Determine the (x, y) coordinate at the center of the cell enclosing the given text.  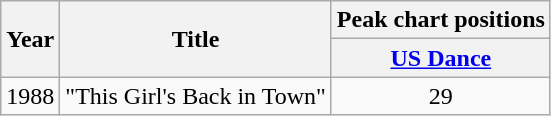
Title (196, 39)
US Dance (440, 58)
Year (30, 39)
1988 (30, 96)
Peak chart positions (440, 20)
"This Girl's Back in Town" (196, 96)
29 (440, 96)
